Identify which cell holds the provided text, then report its (x, y) central coordinate. 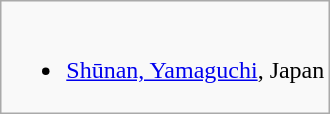
Shūnan, Yamaguchi, Japan (166, 58)
